Return the (X, Y) coordinate for the center point of the cell that contains the specified text.  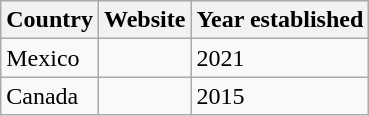
Country (50, 20)
Website (144, 20)
Mexico (50, 58)
2021 (280, 58)
Year established (280, 20)
2015 (280, 96)
Canada (50, 96)
